From the cell containing the given text, extract its center point as (X, Y) coordinate. 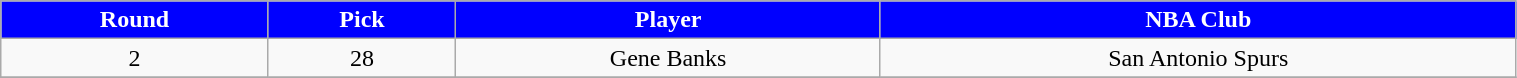
28 (362, 58)
2 (134, 58)
Gene Banks (668, 58)
Player (668, 20)
NBA Club (1198, 20)
San Antonio Spurs (1198, 58)
Pick (362, 20)
Round (134, 20)
